Determine the (X, Y) coordinate at the center of the cell enclosing the given text.  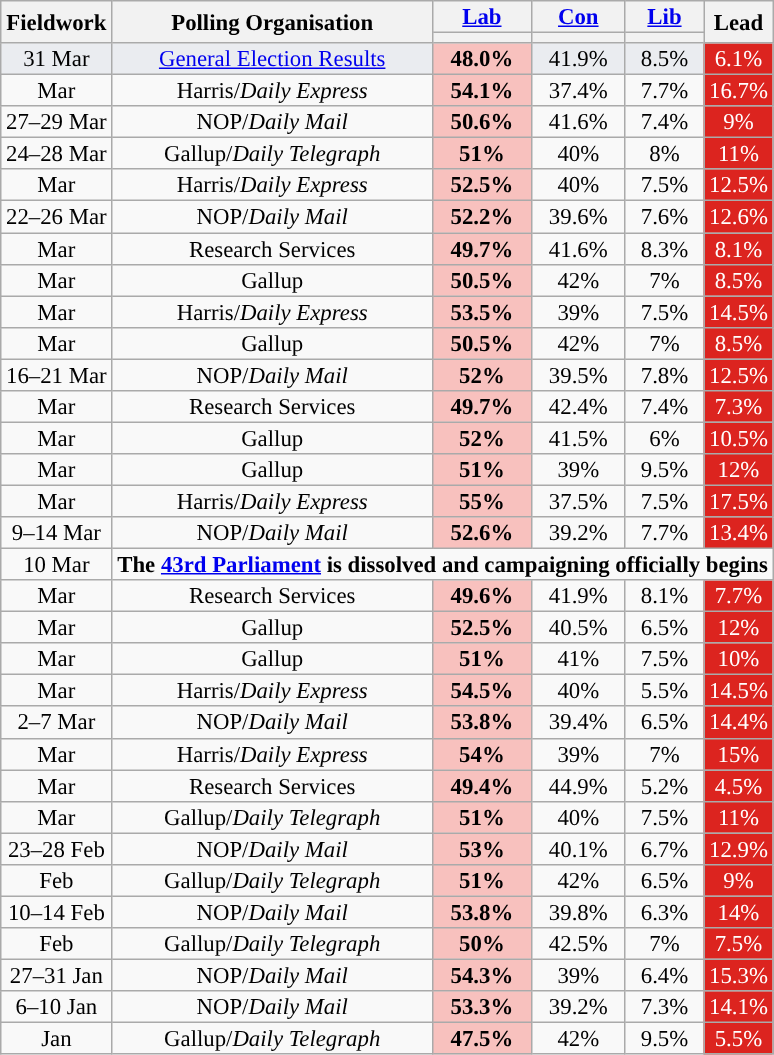
The 43rd Parliament is dissolved and campaigning officially begins (442, 565)
54.1% (482, 91)
7.6% (664, 217)
Polling Organisation (272, 22)
54.5% (482, 691)
53% (482, 849)
8.3% (664, 249)
8% (664, 154)
14.1% (738, 1007)
23–28 Feb (56, 849)
42.4% (578, 407)
15% (738, 754)
27–31 Jan (56, 975)
31 Mar (56, 59)
Lib (664, 17)
10 Mar (56, 565)
6.3% (664, 912)
50% (482, 944)
General Election Results (272, 59)
48.0% (482, 59)
4.5% (738, 786)
6.1% (738, 59)
5.2% (664, 786)
10–14 Feb (56, 912)
9–14 Mar (56, 533)
39.4% (578, 723)
7.8% (664, 375)
10% (738, 659)
6% (664, 438)
52.6% (482, 533)
16–21 Mar (56, 375)
16.7% (738, 91)
27–29 Mar (56, 122)
49.4% (482, 786)
22–26 Mar (56, 217)
40.1% (578, 849)
42.5% (578, 944)
17.5% (738, 501)
44.9% (578, 786)
41.5% (578, 438)
13.4% (738, 533)
55% (482, 501)
39.8% (578, 912)
Con (578, 17)
37.4% (578, 91)
47.5% (482, 1039)
24–28 Mar (56, 154)
6–10 Jan (56, 1007)
14% (738, 912)
54% (482, 754)
2–7 Mar (56, 723)
39.5% (578, 375)
53.3% (482, 1007)
50.6% (482, 122)
12.6% (738, 217)
6.4% (664, 975)
41% (578, 659)
54.3% (482, 975)
40.5% (578, 628)
10.5% (738, 438)
37.5% (578, 501)
Lab (482, 17)
Lead (738, 22)
6.7% (664, 849)
15.3% (738, 975)
12.9% (738, 849)
52.2% (482, 217)
39.6% (578, 217)
53.5% (482, 312)
Jan (56, 1039)
14.4% (738, 723)
Fieldwork (56, 22)
49.6% (482, 596)
